Locate the cell with the specified text and output its (X, Y) center coordinate. 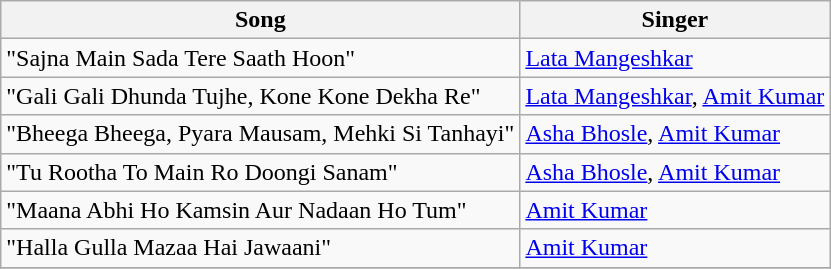
Lata Mangeshkar, Amit Kumar (675, 96)
"Sajna Main Sada Tere Saath Hoon" (260, 58)
"Maana Abhi Ho Kamsin Aur Nadaan Ho Tum" (260, 210)
Singer (675, 20)
"Halla Gulla Mazaa Hai Jawaani" (260, 248)
"Bheega Bheega, Pyara Mausam, Mehki Si Tanhayi" (260, 134)
Song (260, 20)
"Tu Rootha To Main Ro Doongi Sanam" (260, 172)
Lata Mangeshkar (675, 58)
"Gali Gali Dhunda Tujhe, Kone Kone Dekha Re" (260, 96)
